Detect which cell encompasses the target text, then output its (x, y) center coordinate. 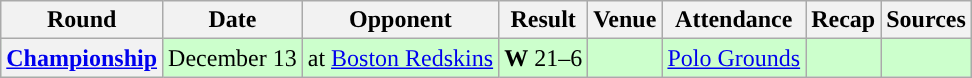
Round (82, 20)
Polo Grounds (734, 58)
Attendance (734, 20)
Championship (82, 58)
Opponent (400, 20)
at Boston Redskins (400, 58)
Venue (625, 20)
Recap (844, 20)
Date (233, 20)
Sources (926, 20)
December 13 (233, 58)
W 21–6 (544, 58)
Result (544, 20)
